Locate the cell with the specified text and output its (X, Y) center coordinate. 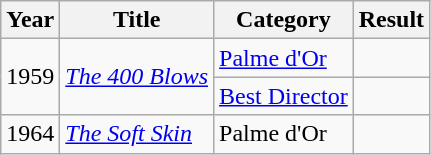
Best Director (284, 96)
1964 (30, 134)
Result (391, 20)
Year (30, 20)
The Soft Skin (137, 134)
Title (137, 20)
Category (284, 20)
The 400 Blows (137, 77)
1959 (30, 77)
